For the text-containing cell, return its midpoint in [X, Y] coordinate format. 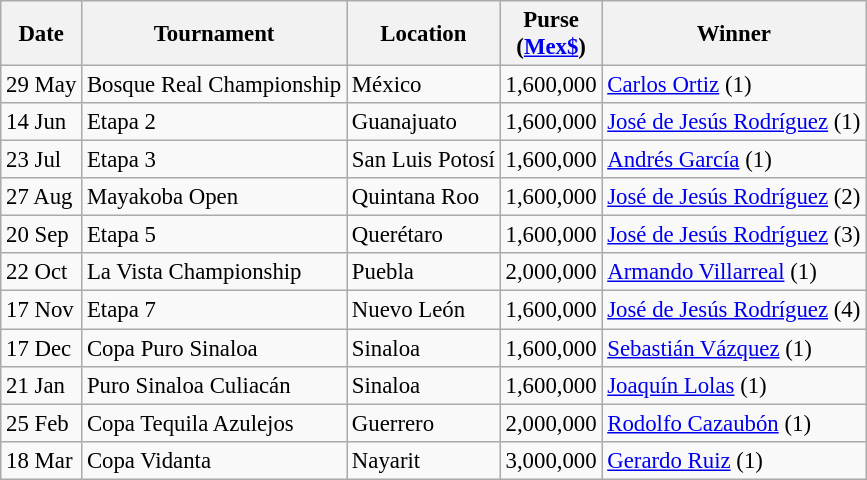
José de Jesús Rodríguez (4) [734, 310]
Puebla [424, 273]
14 Jun [42, 122]
21 Jan [42, 385]
20 Sep [42, 235]
Mayakoba Open [214, 197]
Guerrero [424, 423]
18 Mar [42, 460]
Copa Puro Sinaloa [214, 348]
Tournament [214, 34]
3,000,000 [551, 460]
17 Nov [42, 310]
Date [42, 34]
Nayarit [424, 460]
México [424, 85]
Quintana Roo [424, 197]
Copa Tequila Azulejos [214, 423]
27 Aug [42, 197]
José de Jesús Rodríguez (1) [734, 122]
Sebastián Vázquez (1) [734, 348]
Nuevo León [424, 310]
Etapa 3 [214, 160]
Carlos Ortiz (1) [734, 85]
Etapa 5 [214, 235]
17 Dec [42, 348]
Rodolfo Cazaubón (1) [734, 423]
Purse(Mex$) [551, 34]
La Vista Championship [214, 273]
Copa Vidanta [214, 460]
San Luis Potosí [424, 160]
José de Jesús Rodríguez (2) [734, 197]
José de Jesús Rodríguez (3) [734, 235]
Gerardo Ruiz (1) [734, 460]
Etapa 2 [214, 122]
Location [424, 34]
Winner [734, 34]
29 May [42, 85]
25 Feb [42, 423]
Guanajuato [424, 122]
Bosque Real Championship [214, 85]
Puro Sinaloa Culiacán [214, 385]
22 Oct [42, 273]
Armando Villarreal (1) [734, 273]
Joaquín Lolas (1) [734, 385]
23 Jul [42, 160]
Andrés García (1) [734, 160]
Etapa 7 [214, 310]
Querétaro [424, 235]
